Scan for the cell matching the given text and deliver its (x, y) coordinate at center. 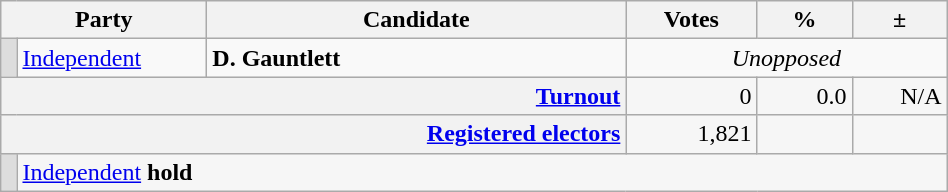
Unopposed (786, 58)
Turnout (314, 96)
% (804, 20)
1,821 (692, 134)
± (900, 20)
0 (692, 96)
Votes (692, 20)
D. Gauntlett (416, 58)
Independent (112, 58)
Independent hold (482, 172)
Party (104, 20)
Candidate (416, 20)
N/A (900, 96)
Registered electors (314, 134)
0.0 (804, 96)
